Capture the cell that displays the provided text and extract its [X, Y] central coordinate. 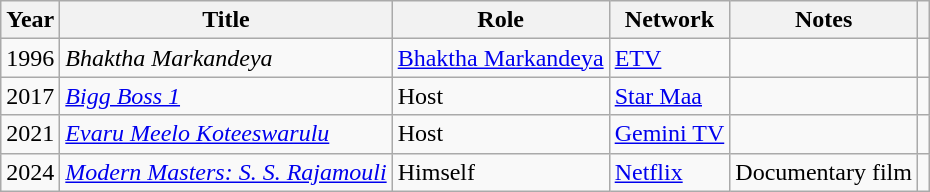
Bigg Boss 1 [226, 96]
2021 [30, 134]
Netflix [670, 172]
ETV [670, 58]
2017 [30, 96]
Title [226, 20]
2024 [30, 172]
Network [670, 20]
Year [30, 20]
Evaru Meelo Koteeswarulu [226, 134]
Himself [500, 172]
1996 [30, 58]
Role [500, 20]
Star Maa [670, 96]
Notes [824, 20]
Documentary film [824, 172]
Gemini TV [670, 134]
Modern Masters: S. S. Rajamouli [226, 172]
